From the cell containing the given text, extract its center point as (x, y) coordinate. 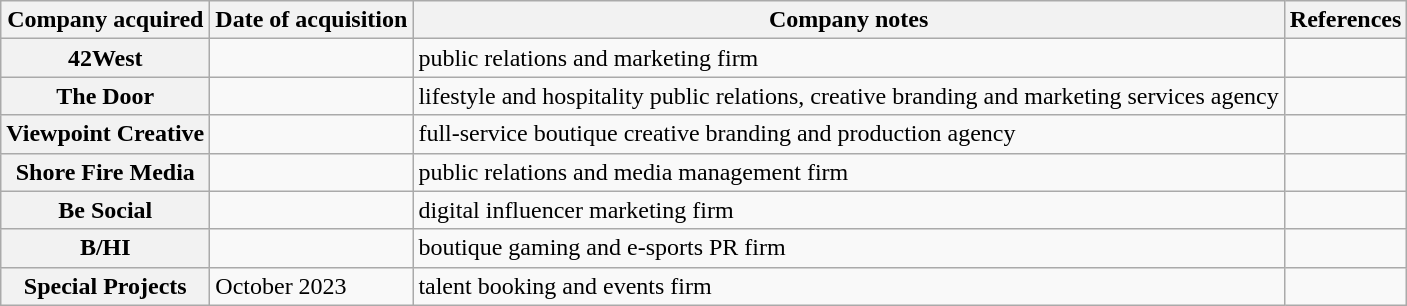
Company acquired (106, 20)
42West (106, 58)
Viewpoint Creative (106, 134)
full-service boutique creative branding and production agency (848, 134)
References (1346, 20)
lifestyle and hospitality public relations, creative branding and marketing services agency (848, 96)
public relations and media management firm (848, 172)
public relations and marketing firm (848, 58)
October 2023 (312, 286)
Special Projects (106, 286)
B/HI (106, 248)
boutique gaming and e-sports PR firm (848, 248)
Company notes (848, 20)
Be Social (106, 210)
Date of acquisition (312, 20)
The Door (106, 96)
Shore Fire Media (106, 172)
digital influencer marketing firm (848, 210)
talent booking and events firm (848, 286)
